From the cell containing the given text, extract its center point as [x, y] coordinate. 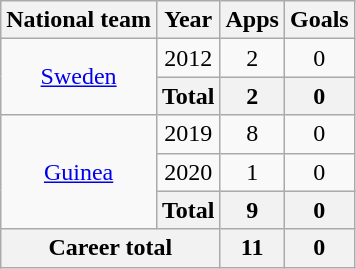
Career total [110, 248]
11 [252, 248]
9 [252, 210]
Apps [252, 20]
8 [252, 134]
2020 [188, 172]
2012 [188, 58]
Goals [319, 20]
Guinea [79, 172]
Year [188, 20]
Sweden [79, 77]
2019 [188, 134]
1 [252, 172]
National team [79, 20]
